Determine the (X, Y) coordinate at the center of the cell enclosing the given text.  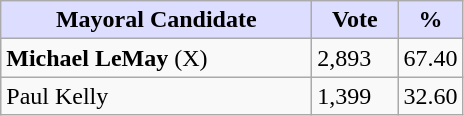
Vote (355, 20)
Paul Kelly (156, 96)
2,893 (355, 58)
Michael LeMay (X) (156, 58)
1,399 (355, 96)
67.40 (430, 58)
Mayoral Candidate (156, 20)
32.60 (430, 96)
% (430, 20)
